Extract the [x, y] coordinate from the center of the cell holding the provided text.  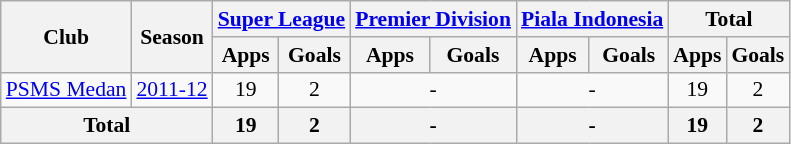
2011-12 [172, 90]
Season [172, 36]
Piala Indonesia [592, 19]
PSMS Medan [66, 90]
Premier Division [433, 19]
Super League [282, 19]
Club [66, 36]
